For the text-containing cell, return its midpoint in [X, Y] coordinate format. 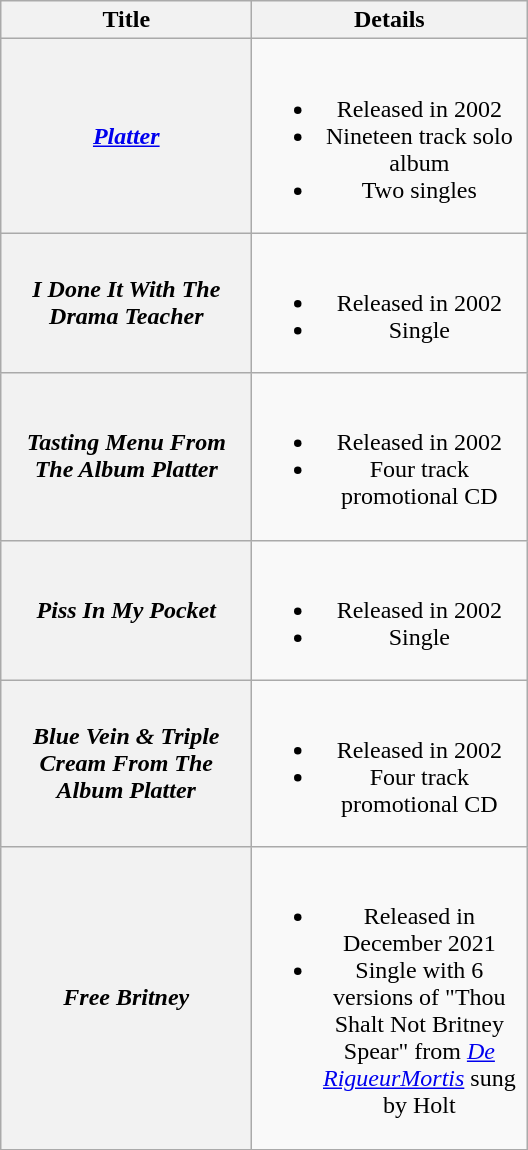
Tasting Menu From The Album Platter [126, 456]
Blue Vein & Triple Cream From The Album Platter [126, 764]
Piss In My Pocket [126, 610]
Released in December 2021Single with 6 versions of "Thou Shalt Not Britney Spear" from De RigueurMortis sung by Holt [390, 998]
Title [126, 20]
I Done It With The Drama Teacher [126, 303]
Free Britney [126, 998]
Released in 2002Nineteen track solo albumTwo singles [390, 136]
Platter [126, 136]
Details [390, 20]
